Detect which cell encompasses the target text, then output its (x, y) center coordinate. 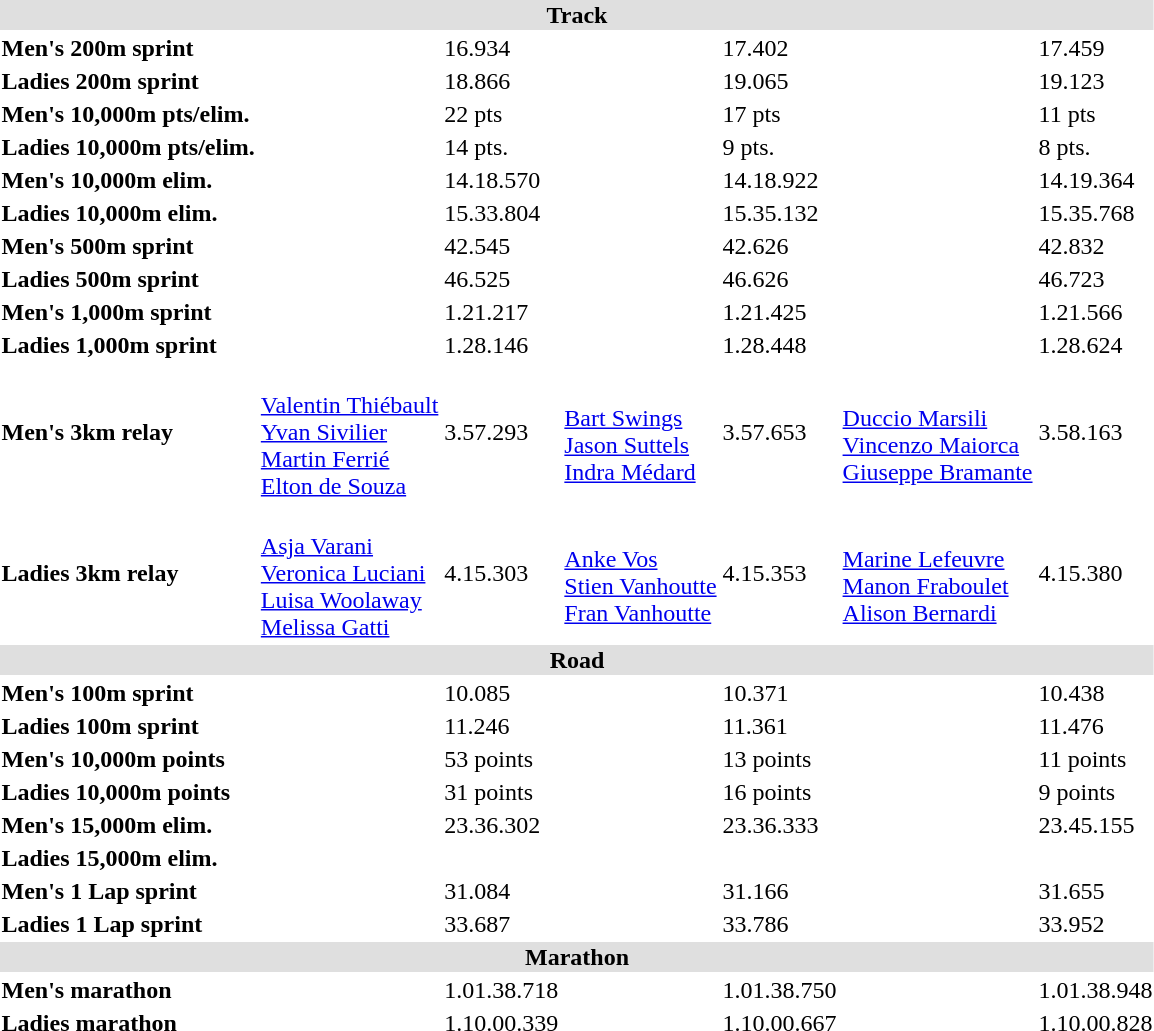
1.28.448 (780, 345)
1.28.624 (1096, 345)
8 pts. (1096, 147)
9 points (1096, 792)
Anke VosStien VanhoutteFran Vanhoutte (640, 573)
1.01.38.948 (1096, 990)
19.123 (1096, 81)
31.655 (1096, 891)
33.952 (1096, 924)
14.18.922 (780, 180)
Marine LefeuvreManon FrabouletAlison Bernardi (938, 573)
17 pts (780, 114)
46.723 (1096, 279)
33.786 (780, 924)
1.01.38.718 (502, 990)
15.33.804 (502, 213)
1.28.146 (502, 345)
Men's 100m sprint (128, 693)
22 pts (502, 114)
1.01.38.750 (780, 990)
15.35.768 (1096, 213)
23.36.302 (502, 825)
Men's marathon (128, 990)
3.58.163 (1096, 432)
Men's 10,000m pts/elim. (128, 114)
31.084 (502, 891)
Duccio MarsiliVincenzo MaiorcaGiuseppe Bramante (938, 432)
42.545 (502, 246)
Ladies 100m sprint (128, 726)
Bart SwingsJason SuttelsIndra Médard (640, 432)
31 points (502, 792)
13 points (780, 759)
4.15.353 (780, 573)
11 points (1096, 759)
23.45.155 (1096, 825)
14.18.570 (502, 180)
46.525 (502, 279)
Ladies 3km relay (128, 573)
Men's 1,000m sprint (128, 312)
1.21.425 (780, 312)
23.36.333 (780, 825)
Men's 10,000m points (128, 759)
11.246 (502, 726)
Ladies 1,000m sprint (128, 345)
15.35.132 (780, 213)
Men's 200m sprint (128, 48)
19.065 (780, 81)
Track (577, 15)
18.866 (502, 81)
17.402 (780, 48)
9 pts. (780, 147)
14.19.364 (1096, 180)
Ladies 1 Lap sprint (128, 924)
Ladies 10,000m points (128, 792)
10.438 (1096, 693)
Men's 3km relay (128, 432)
3.57.293 (502, 432)
1.21.217 (502, 312)
11 pts (1096, 114)
Ladies 500m sprint (128, 279)
Men's 10,000m elim. (128, 180)
4.15.303 (502, 573)
46.626 (780, 279)
Ladies 200m sprint (128, 81)
3.57.653 (780, 432)
10.085 (502, 693)
Ladies 15,000m elim. (128, 858)
16 points (780, 792)
10.371 (780, 693)
Men's 15,000m elim. (128, 825)
1.21.566 (1096, 312)
Men's 1 Lap sprint (128, 891)
53 points (502, 759)
11.361 (780, 726)
Road (577, 660)
Asja VaraniVeronica LucianiLuisa WoolawayMelissa Gatti (350, 573)
Marathon (577, 957)
31.166 (780, 891)
33.687 (502, 924)
4.15.380 (1096, 573)
17.459 (1096, 48)
14 pts. (502, 147)
11.476 (1096, 726)
Valentin ThiébaultYvan SivilierMartin FerriéElton de Souza (350, 432)
16.934 (502, 48)
42.832 (1096, 246)
Ladies 10,000m elim. (128, 213)
42.626 (780, 246)
Men's 500m sprint (128, 246)
Ladies 10,000m pts/elim. (128, 147)
